Return (X, Y) of the center of cell containing provided text 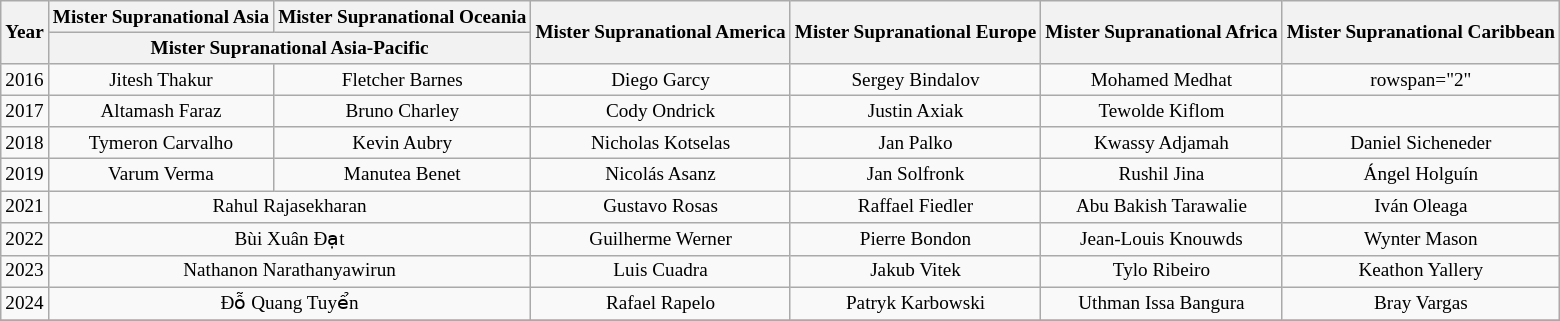
rowspan="2" (1421, 80)
2022 (25, 238)
Manutea Benet (402, 175)
Mister Supranational Asia-Pacific (290, 48)
Mister Supranational America (660, 32)
Jean-Louis Knouwds (1162, 238)
Daniel Sicheneder (1421, 143)
Kevin Aubry (402, 143)
Keathon Yallery (1421, 271)
2023 (25, 271)
Wynter Mason (1421, 238)
Jitesh Thakur (160, 80)
Altamash Faraz (160, 111)
2017 (25, 111)
Tymeron Carvalho (160, 143)
Year (25, 32)
Tylo Ribeiro (1162, 271)
Cody Ondrick (660, 111)
Mister Supranational Europe (916, 32)
Bùi Xuân Đạt (290, 238)
2018 (25, 143)
Luis Cuadra (660, 271)
Guilherme Werner (660, 238)
Bruno Charley (402, 111)
Mohamed Medhat (1162, 80)
Bray Vargas (1421, 304)
Jan Solfronk (916, 175)
Pierre Bondon (916, 238)
Mister Supranational Asia (160, 17)
Patryk Karbowski (916, 304)
Nicolás Asanz (660, 175)
Uthman Issa Bangura (1162, 304)
Jan Palko (916, 143)
Kwassy Adjamah (1162, 143)
Justin Axiak (916, 111)
Jakub Vitek (916, 271)
Ángel Holguín (1421, 175)
Fletcher Barnes (402, 80)
Mister Supranational Oceania (402, 17)
Diego Garcy (660, 80)
Gustavo Rosas (660, 206)
Đỗ Quang Tuyển (290, 304)
Nathanon Narathanyawirun (290, 271)
Mister Supranational Caribbean (1421, 32)
2016 (25, 80)
Tewolde Kiflom (1162, 111)
Nicholas Kotselas (660, 143)
Rahul Rajasekharan (290, 206)
Rushil Jina (1162, 175)
Abu Bakish Tarawalie (1162, 206)
2024 (25, 304)
Sergey Bindalov (916, 80)
Raffael Fiedler (916, 206)
Mister Supranational Africa (1162, 32)
Iván Oleaga (1421, 206)
2021 (25, 206)
2019 (25, 175)
Rafael Rapelo (660, 304)
Varum Verma (160, 175)
